Return the (x, y) coordinate for the center point of the cell that contains the specified text.  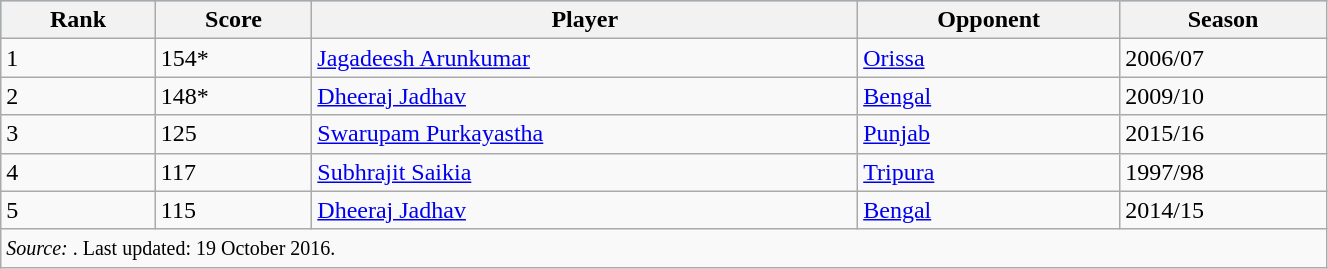
Season (1224, 20)
2015/16 (1224, 134)
1 (78, 58)
125 (233, 134)
Source: . Last updated: 19 October 2016. (664, 248)
2014/15 (1224, 210)
Swarupam Purkayastha (585, 134)
Punjab (989, 134)
117 (233, 172)
Rank (78, 20)
Orissa (989, 58)
4 (78, 172)
Tripura (989, 172)
5 (78, 210)
2006/07 (1224, 58)
Score (233, 20)
115 (233, 210)
Subhrajit Saikia (585, 172)
3 (78, 134)
Player (585, 20)
2 (78, 96)
148* (233, 96)
Opponent (989, 20)
2009/10 (1224, 96)
Jagadeesh Arunkumar (585, 58)
154* (233, 58)
1997/98 (1224, 172)
